Provide the (x, y) coordinate of the cell's center where the given text is located.  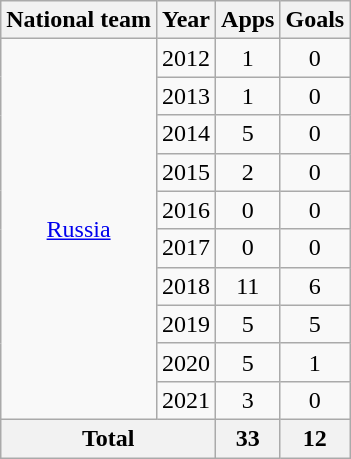
2015 (186, 172)
2013 (186, 96)
2020 (186, 362)
2 (248, 172)
6 (315, 286)
Goals (315, 20)
2017 (186, 248)
Year (186, 20)
2019 (186, 324)
2021 (186, 400)
National team (79, 20)
2014 (186, 134)
3 (248, 400)
11 (248, 286)
2016 (186, 210)
Total (108, 438)
12 (315, 438)
2012 (186, 58)
2018 (186, 286)
Russia (79, 230)
Apps (248, 20)
33 (248, 438)
